Locate the cell with the specified text and output its (x, y) center coordinate. 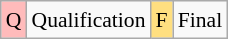
Qualification (89, 20)
F (162, 20)
Q (14, 20)
Final (200, 20)
